Search for the cell housing the specified text and yield its [x, y] center coordinate. 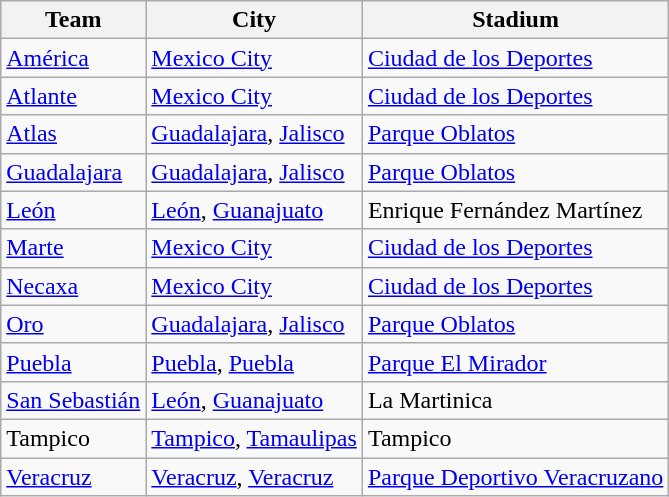
Enrique Fernández Martínez [516, 210]
América [74, 58]
Parque Deportivo Veracruzano [516, 477]
Puebla, Puebla [254, 362]
Marte [74, 248]
Tampico, Tamaulipas [254, 438]
City [254, 20]
Guadalajara [74, 172]
Atlante [74, 96]
La Martinica [516, 400]
Oro [74, 324]
Team [74, 20]
Necaxa [74, 286]
Parque El Mirador [516, 362]
San Sebastián [74, 400]
Veracruz [74, 477]
León [74, 210]
Stadium [516, 20]
Puebla [74, 362]
Veracruz, Veracruz [254, 477]
Atlas [74, 134]
